Pinpoint the cell where the given text exists, returning its (X, Y) midpoint coordinate. 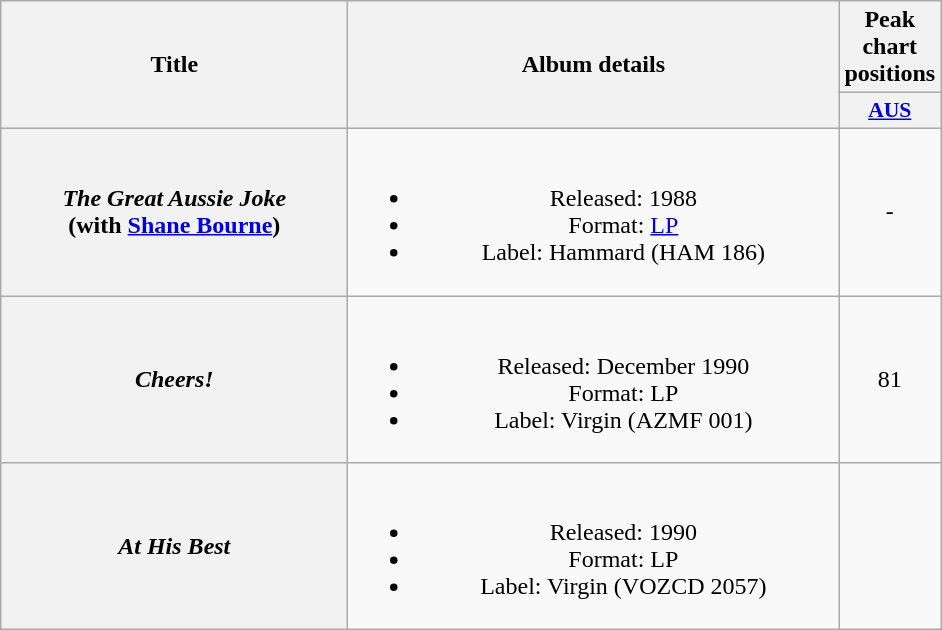
Album details (594, 65)
Cheers! (174, 380)
The Great Aussie Joke (with Shane Bourne) (174, 212)
Peak chart positions (890, 47)
Released: 1990Format: LPLabel: Virgin (VOZCD 2057) (594, 546)
AUS (890, 111)
Title (174, 65)
Released: December 1990Format: LPLabel: Virgin (AZMF 001) (594, 380)
Released: 1988Format: LPLabel: Hammard (HAM 186) (594, 212)
At His Best (174, 546)
- (890, 212)
81 (890, 380)
